Return the [X, Y] coordinate for the center point of the cell that contains the specified text.  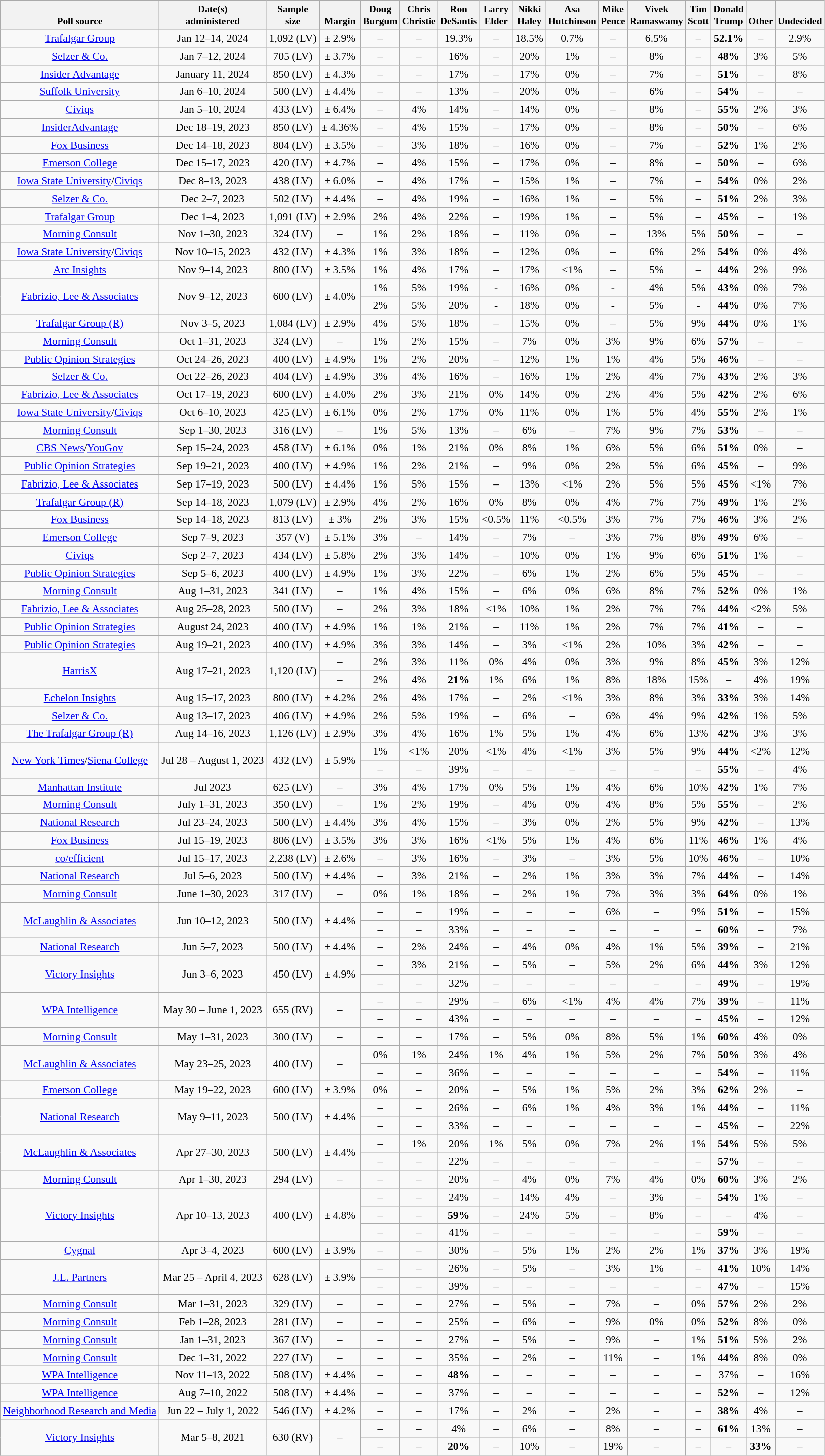
Nov 11–13, 2022 [212, 1375]
450 (LV) [292, 974]
Sep 7–9, 2023 [212, 538]
Apr 27–30, 2023 [212, 1152]
Feb 1–28, 2023 [212, 1322]
Aug 25–28, 2023 [212, 609]
38% [729, 1411]
705 (LV) [292, 56]
Jan 7–12, 2024 [212, 56]
1,092 (LV) [292, 38]
281 (LV) [292, 1322]
0.7% [572, 38]
May 19–22, 2023 [212, 1090]
546 (LV) [292, 1411]
434 (LV) [292, 556]
406 (LV) [292, 716]
± 5.9% [340, 760]
630 (RV) [292, 1437]
The Trafalgar Group (R) [80, 734]
Aug 13–17, 2023 [212, 716]
Jan 1–31, 2023 [212, 1340]
294 (LV) [292, 1179]
± 6.4% [340, 110]
Nov 1–30, 2023 [212, 234]
1,084 (LV) [292, 323]
Jul 23–24, 2023 [212, 823]
438 (LV) [292, 181]
Mar 25 – April 4, 2023 [212, 1277]
AsaHutchinson [572, 15]
DougBurgum [380, 15]
Dec 14–18, 2023 [212, 145]
53% [729, 430]
Jul 28 – August 1, 2023 [212, 760]
350 (LV) [292, 805]
Sep 2–7, 2023 [212, 556]
Jul 5–6, 2023 [212, 876]
January 11, 2024 [212, 74]
Mar 1–31, 2023 [212, 1304]
Jun 22 – July 1, 2022 [212, 1411]
Suffolk University [80, 92]
Neighborhood Research and Media [80, 1411]
June 1–30, 2023 [212, 894]
co/efficient [80, 858]
Oct 24–26, 2023 [212, 359]
Dec 2–7, 2023 [212, 199]
Sep 1–30, 2023 [212, 430]
Jul 2023 [212, 787]
Nov 3–5, 2023 [212, 323]
1,120 (LV) [292, 671]
July 1–31, 2023 [212, 805]
Sep 5–6, 2023 [212, 573]
± 6.0% [340, 181]
Jun 3–6, 2023 [212, 974]
RonDeSantis [458, 15]
2.9% [800, 38]
± 3% [340, 520]
25% [458, 1322]
Samplesize [292, 15]
May 23–25, 2023 [212, 1063]
ChrisChristie [419, 15]
± 4.36% [340, 127]
Date(s)administered [212, 15]
62% [729, 1090]
Aug 15–17, 2023 [212, 698]
29% [458, 1001]
Aug 1–31, 2023 [212, 591]
InsiderAdvantage [80, 127]
CBS News/YouGov [80, 448]
Nov 9–14, 2023 [212, 270]
DonaldTrump [729, 15]
Jan 12–14, 2024 [212, 38]
Cygnal [80, 1251]
Dec 18–19, 2023 [212, 127]
1,079 (LV) [292, 502]
806 (LV) [292, 841]
Jul 15–19, 2023 [212, 841]
Aug 14–16, 2023 [212, 734]
May 1–31, 2023 [212, 1037]
Oct 22–26, 2023 [212, 377]
61% [729, 1429]
655 (RV) [292, 1010]
Aug 19–21, 2023 [212, 645]
Sep 17–19, 2023 [212, 484]
47% [729, 1286]
Insider Advantage [80, 74]
1,126 (LV) [292, 734]
LarryElder [496, 15]
227 (LV) [292, 1358]
Manhattan Institute [80, 787]
Nov 10–15, 2023 [212, 252]
804 (LV) [292, 145]
Dec 1–31, 2022 [212, 1358]
Dec 15–17, 2023 [212, 163]
2,238 (LV) [292, 858]
341 (LV) [292, 591]
± 4.8% [340, 1215]
± 4.7% [340, 163]
Oct 6–10, 2023 [212, 412]
Jan 6–10, 2024 [212, 92]
J.L. Partners [80, 1277]
Dec 8–13, 2023 [212, 181]
30% [458, 1251]
329 (LV) [292, 1304]
502 (LV) [292, 199]
August 24, 2023 [212, 627]
52.1% [729, 38]
Aug 17–21, 2023 [212, 671]
625 (LV) [292, 787]
May 9–11, 2023 [212, 1117]
19.3% [458, 38]
404 (LV) [292, 377]
Apr 3–4, 2023 [212, 1251]
Apr 1–30, 2023 [212, 1179]
6.5% [656, 38]
458 (LV) [292, 448]
± 5.1% [340, 538]
Sep 15–24, 2023 [212, 448]
± 5.8% [340, 556]
433 (LV) [292, 110]
Oct 17–19, 2023 [212, 395]
Sep 19–21, 2023 [212, 466]
HarrisX [80, 671]
36% [458, 1073]
357 (V) [292, 538]
Apr 10–13, 2023 [212, 1215]
Nov 9–12, 2023 [212, 296]
± 2.6% [340, 858]
Poll source [80, 15]
May 30 – June 1, 2023 [212, 1010]
425 (LV) [292, 412]
64% [729, 894]
Other [760, 15]
367 (LV) [292, 1340]
Jan 5–10, 2024 [212, 110]
813 (LV) [292, 520]
Echelon Insights [80, 698]
1,091 (LV) [292, 217]
Jun 10–12, 2023 [212, 921]
Undecided [800, 15]
Mar 5–8, 2021 [212, 1437]
New York Times/Siena College [80, 760]
317 (LV) [292, 894]
Dec 1–4, 2023 [212, 217]
420 (LV) [292, 163]
Margin [340, 15]
300 (LV) [292, 1037]
32% [458, 983]
NikkiHaley [529, 15]
Jul 15–17, 2023 [212, 858]
628 (LV) [292, 1277]
VivekRamaswamy [656, 15]
Aug 7–10, 2022 [212, 1393]
18.5% [529, 38]
MikePence [613, 15]
± 3.7% [340, 56]
Oct 1–31, 2023 [212, 341]
35% [458, 1358]
Jun 5–7, 2023 [212, 947]
Arc Insights [80, 270]
316 (LV) [292, 430]
TimScott [698, 15]
